Search for the cell housing the specified text and yield its [X, Y] center coordinate. 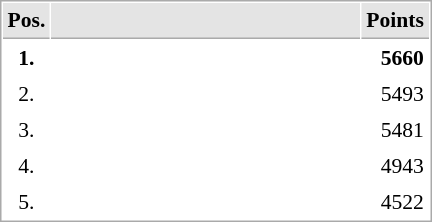
4943 [396, 165]
5493 [396, 93]
Points [396, 21]
4. [26, 165]
Pos. [26, 21]
4522 [396, 201]
5. [26, 201]
2. [26, 93]
3. [26, 129]
5660 [396, 57]
1. [26, 57]
5481 [396, 129]
